Detect which cell encompasses the target text, then output its [X, Y] center coordinate. 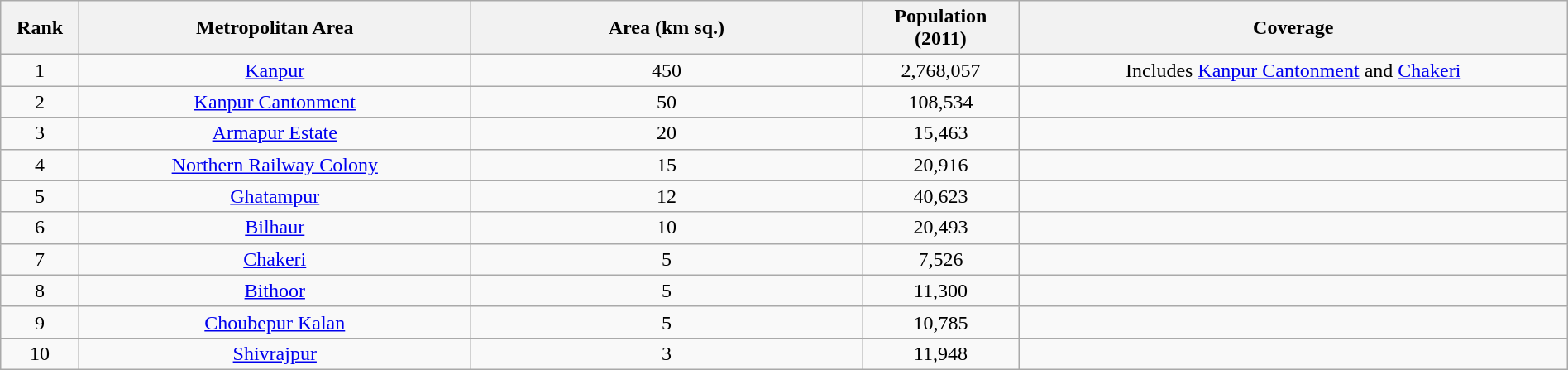
12 [667, 196]
15,463 [941, 133]
Northern Railway Colony [275, 165]
Kanpur Cantonment [275, 102]
7,526 [941, 259]
20,916 [941, 165]
Includes Kanpur Cantonment and Chakeri [1293, 70]
Population (2011) [941, 28]
Metropolitan Area [275, 28]
1 [40, 70]
11,948 [941, 353]
Area (km sq.) [667, 28]
Armapur Estate [275, 133]
40,623 [941, 196]
Shivrajpur [275, 353]
Choubepur Kalan [275, 322]
2,768,057 [941, 70]
10,785 [941, 322]
20,493 [941, 228]
9 [40, 322]
7 [40, 259]
11,300 [941, 291]
20 [667, 133]
450 [667, 70]
4 [40, 165]
Chakeri [275, 259]
Kanpur [275, 70]
Rank [40, 28]
Coverage [1293, 28]
Ghatampur [275, 196]
50 [667, 102]
2 [40, 102]
8 [40, 291]
Bithoor [275, 291]
Bilhaur [275, 228]
15 [667, 165]
6 [40, 228]
108,534 [941, 102]
